Extract the [x, y] coordinate from the center of the cell holding the provided text.  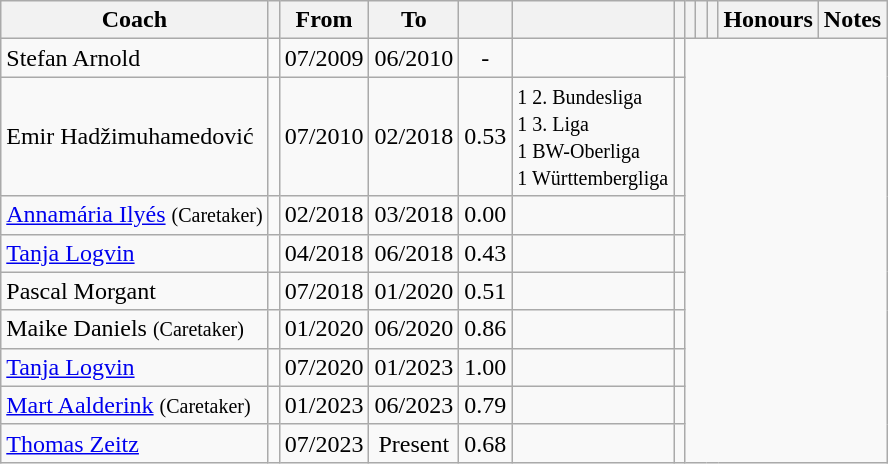
0.79 [486, 405]
1.00 [486, 367]
Present [414, 443]
From [324, 20]
Emir Hadžimuhamedović [134, 136]
Stefan Arnold [134, 58]
0.86 [486, 329]
0.00 [486, 215]
07/2010 [324, 136]
06/2018 [414, 253]
- [486, 58]
Annamária Ilyés (Caretaker) [134, 215]
07/2023 [324, 443]
Honours [768, 20]
0.43 [486, 253]
Mart Aalderink (Caretaker) [134, 405]
Notes [852, 20]
04/2018 [324, 253]
1 2. Bundesliga1 3. Liga1 BW-Oberliga1 Württembergliga [593, 136]
Coach [134, 20]
0.51 [486, 291]
07/2009 [324, 58]
0.68 [486, 443]
0.53 [486, 136]
07/2018 [324, 291]
03/2018 [414, 215]
06/2023 [414, 405]
To [414, 20]
06/2010 [414, 58]
07/2020 [324, 367]
06/2020 [414, 329]
Maike Daniels (Caretaker) [134, 329]
Pascal Morgant [134, 291]
Thomas Zeitz [134, 443]
